Output the (x, y) coordinate of the center of the cell containing the given text.  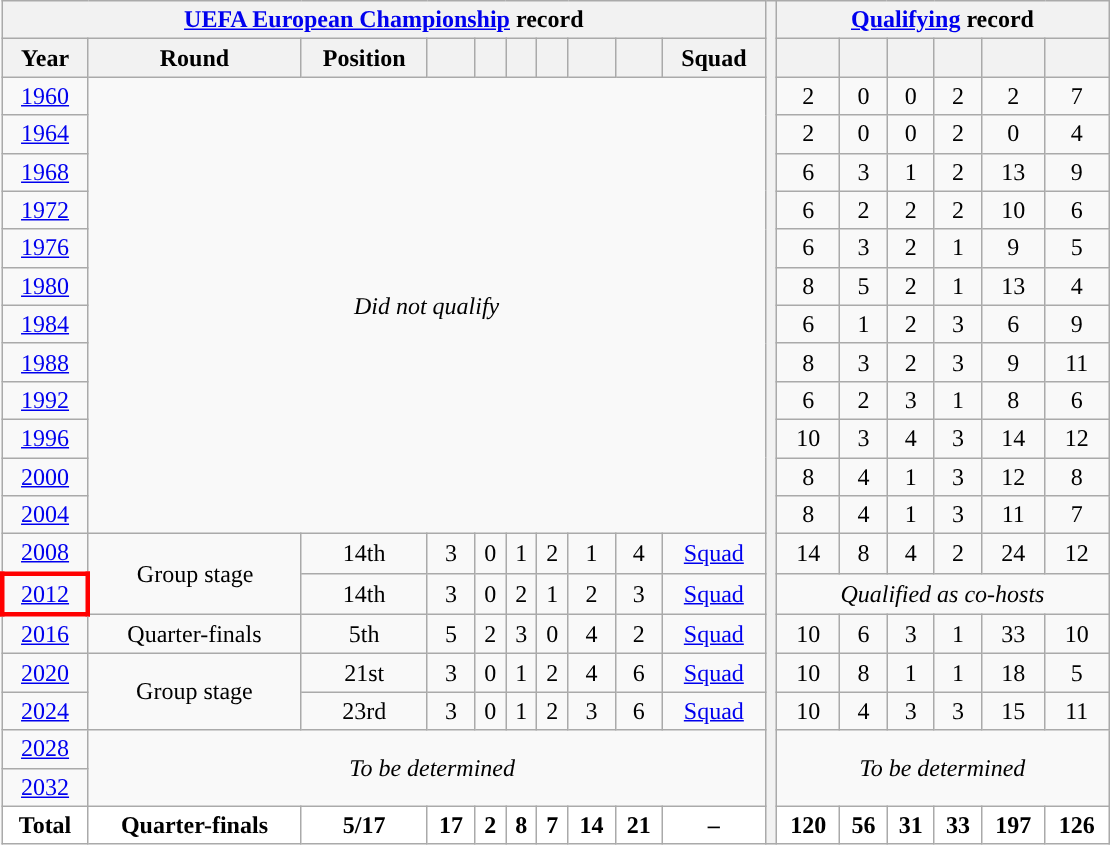
2032 (45, 787)
1992 (45, 400)
2008 (45, 554)
1960 (45, 96)
2012 (45, 594)
Round (194, 58)
1968 (45, 172)
24 (1014, 554)
Total (45, 825)
18 (1014, 673)
Qualified as co-hosts (942, 594)
UEFA European Championship record (384, 20)
1988 (45, 362)
Qualifying record (942, 20)
1984 (45, 324)
23rd (364, 711)
1996 (45, 438)
Position (364, 58)
2028 (45, 749)
5/17 (364, 825)
– (714, 825)
2016 (45, 634)
17 (450, 825)
2020 (45, 673)
126 (1076, 825)
2004 (45, 515)
Did not qualify (426, 306)
Year (45, 58)
5th (364, 634)
1980 (45, 286)
21st (364, 673)
31 (910, 825)
15 (1014, 711)
120 (808, 825)
197 (1014, 825)
1964 (45, 134)
2024 (45, 711)
2000 (45, 477)
56 (864, 825)
21 (638, 825)
1972 (45, 210)
1976 (45, 248)
